Provide the (X, Y) coordinate of the cell's center where the given text is located.  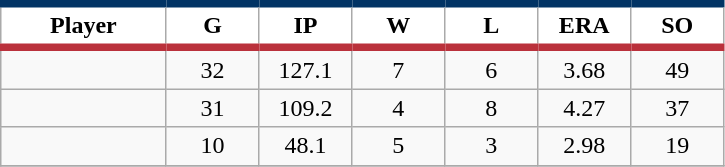
10 (212, 146)
31 (212, 108)
L (492, 26)
IP (306, 26)
W (398, 26)
ERA (584, 26)
49 (678, 68)
3 (492, 146)
4.27 (584, 108)
SO (678, 26)
19 (678, 146)
2.98 (584, 146)
109.2 (306, 108)
8 (492, 108)
3.68 (584, 68)
48.1 (306, 146)
Player (84, 26)
32 (212, 68)
37 (678, 108)
G (212, 26)
5 (398, 146)
4 (398, 108)
7 (398, 68)
127.1 (306, 68)
6 (492, 68)
